Pinpoint the cell where the given text exists, returning its [x, y] midpoint coordinate. 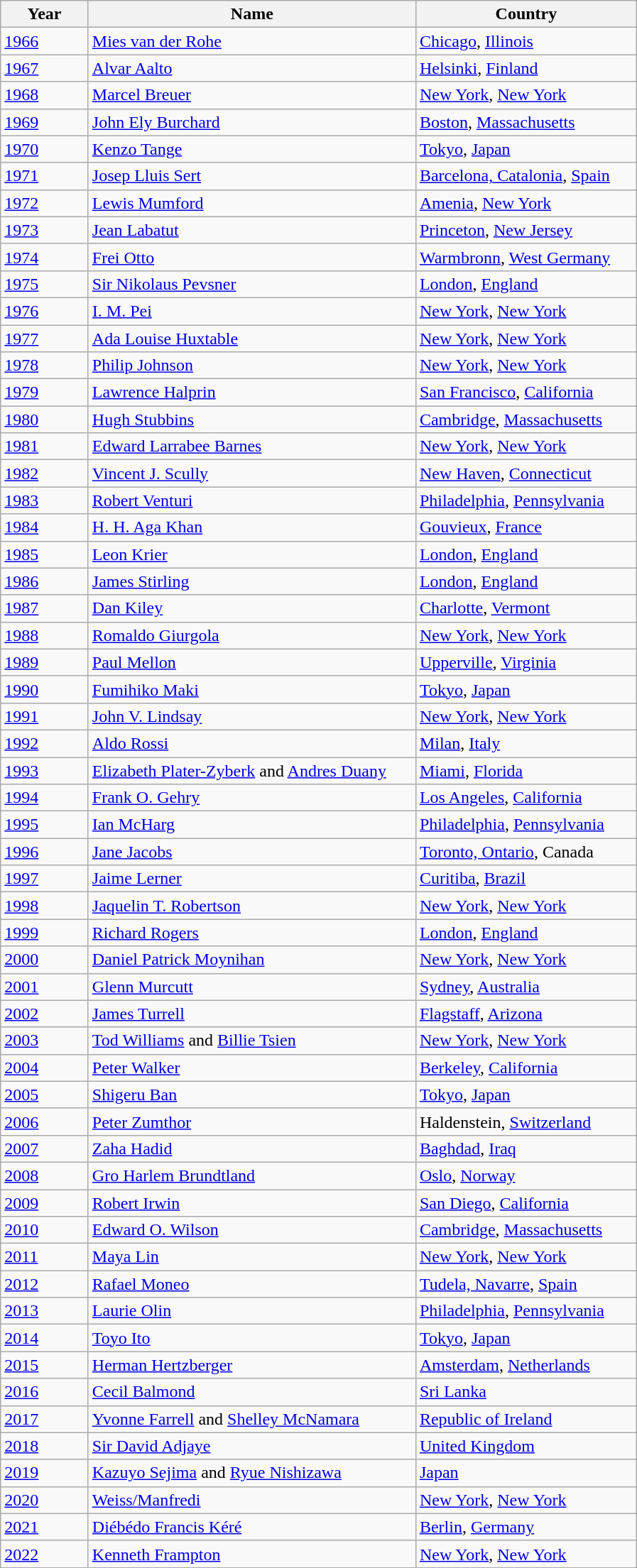
Frei Otto [251, 257]
1970 [45, 149]
Helsinki, Finland [526, 68]
1982 [45, 473]
Haldenstein, Switzerland [526, 1122]
1985 [45, 554]
Sydney, Australia [526, 987]
1994 [45, 798]
John V. Lindsay [251, 716]
Tudela, Navarre, Spain [526, 1284]
Miami, Florida [526, 770]
Richard Rogers [251, 933]
1969 [45, 122]
Cecil Balmond [251, 1392]
Laurie Olin [251, 1311]
1968 [45, 95]
1997 [45, 879]
Maya Lin [251, 1257]
San Diego, California [526, 1203]
1980 [45, 420]
1976 [45, 311]
1972 [45, 203]
Boston, Massachusetts [526, 122]
1992 [45, 743]
2014 [45, 1338]
Toronto, Ontario, Canada [526, 852]
1984 [45, 527]
1971 [45, 176]
2002 [45, 1014]
Gouvieux, France [526, 527]
1986 [45, 581]
Berlin, Germany [526, 1527]
Philip Johnson [251, 366]
2013 [45, 1311]
1987 [45, 608]
2022 [45, 1554]
2011 [45, 1257]
Dan Kiley [251, 608]
Mies van der Rohe [251, 41]
Peter Zumthor [251, 1122]
James Turrell [251, 1014]
1998 [45, 906]
James Stirling [251, 581]
1979 [45, 393]
1983 [45, 500]
Josep Lluis Sert [251, 176]
Glenn Murcutt [251, 987]
1991 [45, 716]
Amenia, New York [526, 203]
2021 [45, 1527]
Oslo, Norway [526, 1175]
1975 [45, 284]
1974 [45, 257]
1988 [45, 635]
Peter Walker [251, 1068]
2003 [45, 1041]
Leon Krier [251, 554]
Robert Irwin [251, 1203]
2008 [45, 1175]
Frank O. Gehry [251, 798]
H. H. Aga Khan [251, 527]
Zaha Hadid [251, 1148]
2009 [45, 1203]
2007 [45, 1148]
Kazuyo Sejima and Ryue Nishizawa [251, 1473]
New Haven, Connecticut [526, 473]
Marcel Breuer [251, 95]
Romaldo Giurgola [251, 635]
2020 [45, 1500]
1996 [45, 852]
Sir David Adjaye [251, 1446]
Tod Williams and Billie Tsien [251, 1041]
Amsterdam, Netherlands [526, 1365]
Jane Jacobs [251, 852]
Yvonne Farrell and Shelley McNamara [251, 1419]
Princeton, New Jersey [526, 230]
2006 [45, 1122]
2017 [45, 1419]
United Kingdom [526, 1446]
2019 [45, 1473]
2015 [45, 1365]
Vincent J. Scully [251, 473]
Jean Labatut [251, 230]
Sir Nikolaus Pevsner [251, 284]
1989 [45, 662]
Rafael Moneo [251, 1284]
Lawrence Halprin [251, 393]
Elizabeth Plater-Zyberk and Andres Duany [251, 770]
Kenneth Frampton [251, 1554]
1995 [45, 825]
Country [526, 14]
1978 [45, 366]
Diébédo Francis Kéré [251, 1527]
Milan, Italy [526, 743]
2001 [45, 987]
Herman Hertzberger [251, 1365]
Robert Venturi [251, 500]
1990 [45, 689]
2005 [45, 1095]
Gro Harlem Brundtland [251, 1175]
Paul Mellon [251, 662]
Ian McHarg [251, 825]
Baghdad, Iraq [526, 1148]
2016 [45, 1392]
2010 [45, 1230]
Los Angeles, California [526, 798]
Alvar Aalto [251, 68]
1999 [45, 933]
1966 [45, 41]
Jaime Lerner [251, 879]
Aldo Rossi [251, 743]
Barcelona, Catalonia, Spain [526, 176]
Warmbronn, West Germany [526, 257]
I. M. Pei [251, 311]
2004 [45, 1068]
Edward O. Wilson [251, 1230]
Hugh Stubbins [251, 420]
Kenzo Tange [251, 149]
Curitiba, Brazil [526, 879]
Charlotte, Vermont [526, 608]
1967 [45, 68]
Upperville, Virginia [526, 662]
2000 [45, 960]
Republic of Ireland [526, 1419]
Sri Lanka [526, 1392]
Chicago, Illinois [526, 41]
Fumihiko Maki [251, 689]
Jaquelin T. Robertson [251, 906]
Name [251, 14]
Edward Larrabee Barnes [251, 446]
1981 [45, 446]
Lewis Mumford [251, 203]
Flagstaff, Arizona [526, 1014]
1973 [45, 230]
Toyo Ito [251, 1338]
Ada Louise Huxtable [251, 339]
1977 [45, 339]
San Francisco, California [526, 393]
Berkeley, California [526, 1068]
2018 [45, 1446]
Shigeru Ban [251, 1095]
Year [45, 14]
2012 [45, 1284]
Daniel Patrick Moynihan [251, 960]
Weiss/Manfredi [251, 1500]
John Ely Burchard [251, 122]
Japan [526, 1473]
1993 [45, 770]
